Identify which cell holds the provided text, then report its [X, Y] central coordinate. 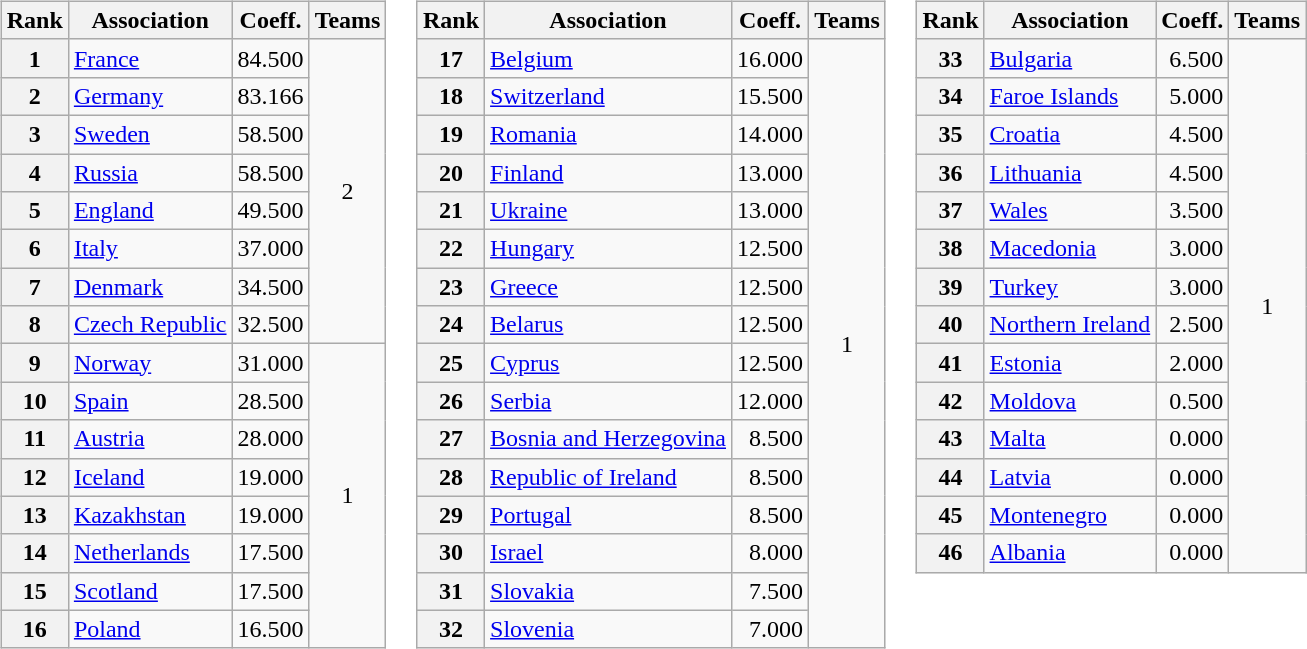
21 [450, 211]
5 [34, 211]
22 [450, 249]
84.500 [270, 58]
Bulgaria [1070, 58]
Serbia [608, 401]
37.000 [270, 249]
Slovenia [608, 629]
29 [450, 515]
33 [950, 58]
3.500 [1192, 211]
4 [34, 173]
23 [450, 287]
Albania [1070, 553]
Macedonia [1070, 249]
Kazakhstan [150, 515]
7.500 [770, 591]
30 [450, 553]
Austria [150, 439]
31 [450, 591]
12 [34, 477]
Portugal [608, 515]
9 [34, 363]
2.500 [1192, 325]
24 [450, 325]
44 [950, 477]
Germany [150, 96]
16.000 [770, 58]
Russia [150, 173]
England [150, 211]
15 [34, 591]
7.000 [770, 629]
28.500 [270, 401]
8 [34, 325]
19 [450, 134]
13 [34, 515]
Netherlands [150, 553]
2.000 [1192, 363]
0.500 [1192, 401]
Israel [608, 553]
Poland [150, 629]
Italy [150, 249]
Croatia [1070, 134]
Cyprus [608, 363]
Bosnia and Herzegovina [608, 439]
17 [450, 58]
20 [450, 173]
5.000 [1192, 96]
34 [950, 96]
Estonia [1070, 363]
43 [950, 439]
12.000 [770, 401]
16 [34, 629]
Wales [1070, 211]
46 [950, 553]
Belgium [608, 58]
Finland [608, 173]
Scotland [150, 591]
31.000 [270, 363]
Sweden [150, 134]
40 [950, 325]
35 [950, 134]
Faroe Islands [1070, 96]
Belarus [608, 325]
11 [34, 439]
36 [950, 173]
42 [950, 401]
Denmark [150, 287]
41 [950, 363]
16.500 [270, 629]
28.000 [270, 439]
Norway [150, 363]
Turkey [1070, 287]
26 [450, 401]
32.500 [270, 325]
Northern Ireland [1070, 325]
Lithuania [1070, 173]
25 [450, 363]
Moldova [1070, 401]
Romania [608, 134]
Spain [150, 401]
8.000 [770, 553]
Latvia [1070, 477]
14 [34, 553]
27 [450, 439]
Republic of Ireland [608, 477]
Czech Republic [150, 325]
6.500 [1192, 58]
18 [450, 96]
7 [34, 287]
Hungary [608, 249]
Greece [608, 287]
37 [950, 211]
32 [450, 629]
6 [34, 249]
15.500 [770, 96]
38 [950, 249]
49.500 [270, 211]
Malta [1070, 439]
France [150, 58]
Switzerland [608, 96]
83.166 [270, 96]
Montenegro [1070, 515]
3 [34, 134]
Slovakia [608, 591]
Iceland [150, 477]
Ukraine [608, 211]
14.000 [770, 134]
34.500 [270, 287]
45 [950, 515]
28 [450, 477]
10 [34, 401]
39 [950, 287]
